Find where the given text appears and provide that cell's center as [x, y] coordinate. 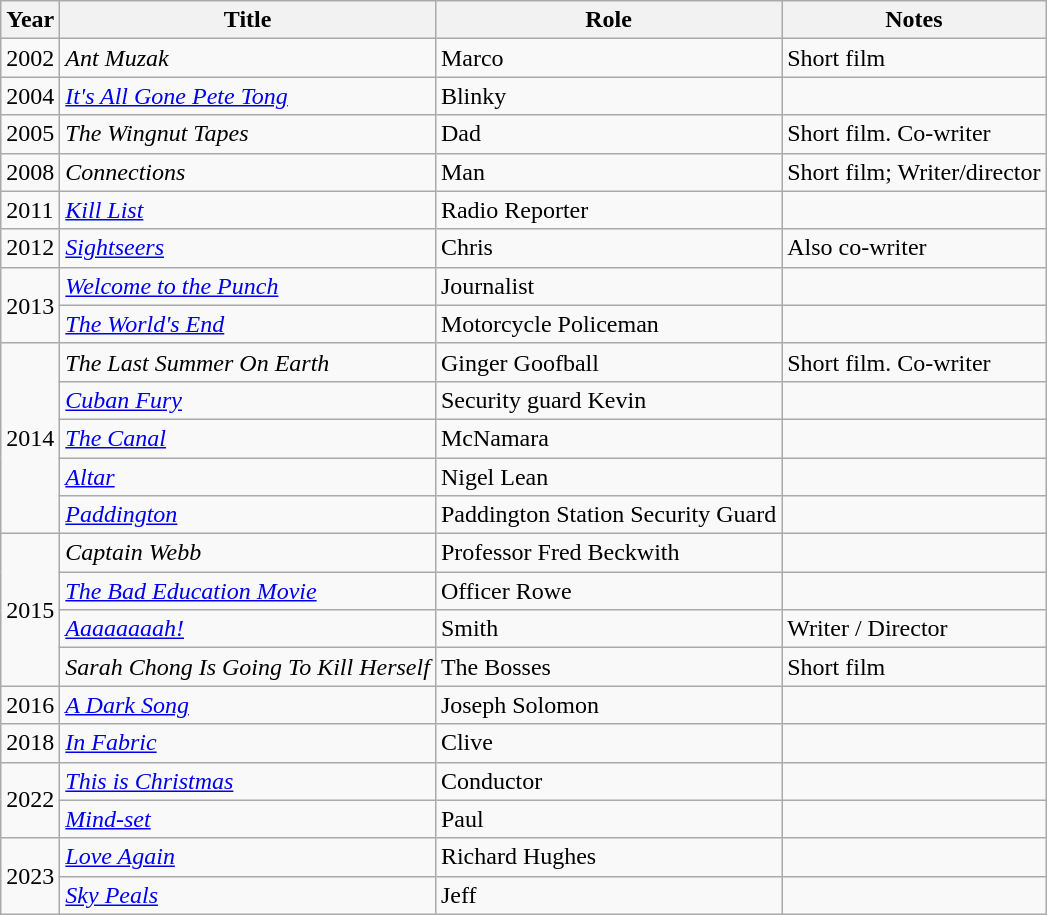
Professor Fred Beckwith [608, 553]
Sarah Chong Is Going To Kill Herself [248, 667]
Sky Peals [248, 895]
Kill List [248, 210]
Richard Hughes [608, 857]
Ant Muzak [248, 58]
2015 [30, 610]
Paul [608, 819]
2023 [30, 876]
2016 [30, 705]
Clive [608, 743]
2022 [30, 800]
The World's End [248, 324]
Connections [248, 172]
Also co-writer [914, 248]
Captain Webb [248, 553]
Mind-set [248, 819]
Altar [248, 477]
2018 [30, 743]
2014 [30, 438]
Blinky [608, 96]
Security guard Kevin [608, 400]
Dad [608, 134]
The Canal [248, 438]
2011 [30, 210]
Love Again [248, 857]
Role [608, 20]
Conductor [608, 781]
Sightseers [248, 248]
Short film; Writer/director [914, 172]
It's All Gone Pete Tong [248, 96]
Aaaaaaaah! [248, 629]
The Bad Education Movie [248, 591]
Nigel Lean [608, 477]
Welcome to the Punch [248, 286]
Cuban Fury [248, 400]
2013 [30, 305]
McNamara [608, 438]
2005 [30, 134]
Year [30, 20]
Man [608, 172]
Jeff [608, 895]
Title [248, 20]
Paddington [248, 515]
The Wingnut Tapes [248, 134]
The Last Summer On Earth [248, 362]
2002 [30, 58]
Chris [608, 248]
Journalist [608, 286]
Motorcycle Policeman [608, 324]
2004 [30, 96]
The Bosses [608, 667]
Ginger Goofball [608, 362]
Notes [914, 20]
Writer / Director [914, 629]
This is Christmas [248, 781]
Officer Rowe [608, 591]
2008 [30, 172]
A Dark Song [248, 705]
Marco [608, 58]
Paddington Station Security Guard [608, 515]
Joseph Solomon [608, 705]
2012 [30, 248]
Smith [608, 629]
Radio Reporter [608, 210]
In Fabric [248, 743]
